For the text-containing cell, return its midpoint in [x, y] coordinate format. 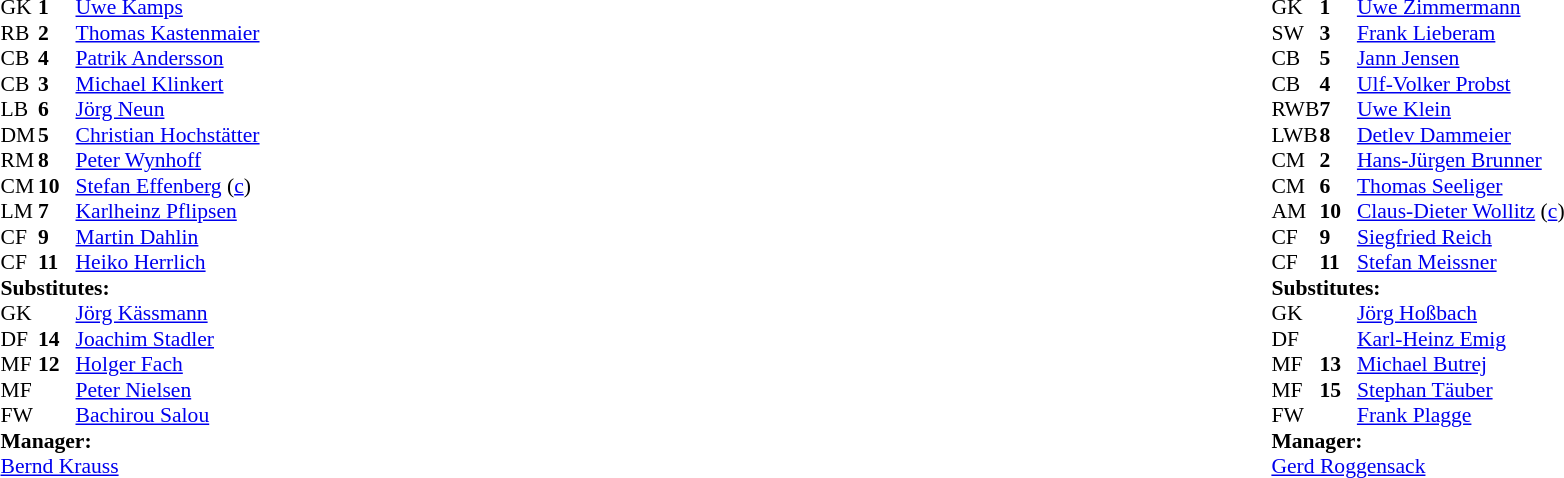
LM [19, 211]
Stefan Effenberg (c) [168, 186]
Patrik Andersson [168, 59]
Karlheinz Pflipsen [168, 211]
AM [1295, 211]
13 [1338, 365]
Joachim Stadler [168, 339]
Jörg Kässmann [168, 313]
RM [19, 161]
SW [1295, 33]
Martin Dahlin [168, 237]
14 [57, 339]
Thomas Kastenmaier [168, 33]
Holger Fach [168, 365]
12 [57, 365]
Michael Klinkert [168, 84]
15 [1338, 390]
Peter Nielsen [168, 390]
DM [19, 135]
Peter Wynhoff [168, 161]
RB [19, 33]
LB [19, 109]
LWB [1295, 135]
RWB [1295, 109]
Jörg Neun [168, 109]
Bachirou Salou [168, 415]
Christian Hochstätter [168, 135]
Heiko Herrlich [168, 263]
